Identify which cell holds the provided text, then report its [x, y] central coordinate. 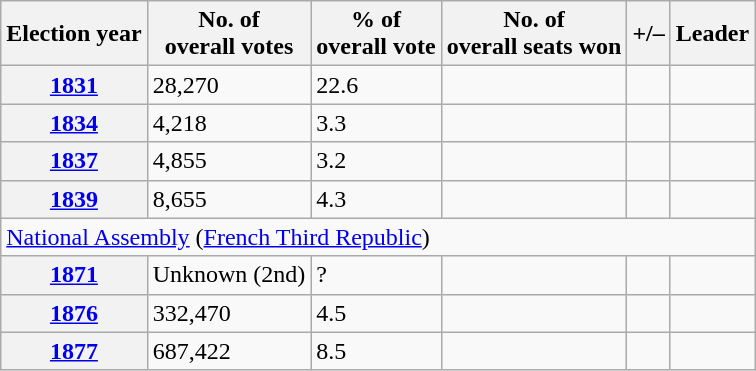
+/– [648, 34]
1876 [74, 313]
4,855 [229, 161]
Election year [74, 34]
3.3 [376, 123]
8.5 [376, 351]
1831 [74, 85]
% ofoverall vote [376, 34]
No. ofoverall votes [229, 34]
Unknown (2nd) [229, 275]
4,218 [229, 123]
1839 [74, 199]
1877 [74, 351]
687,422 [229, 351]
4.5 [376, 313]
22.6 [376, 85]
No. ofoverall seats won [534, 34]
1837 [74, 161]
? [376, 275]
3.2 [376, 161]
1834 [74, 123]
National Assembly (French Third Republic) [378, 237]
1871 [74, 275]
8,655 [229, 199]
28,270 [229, 85]
4.3 [376, 199]
332,470 [229, 313]
Leader [712, 34]
